Provide the (X, Y) coordinate of the cell's center where the given text is located.  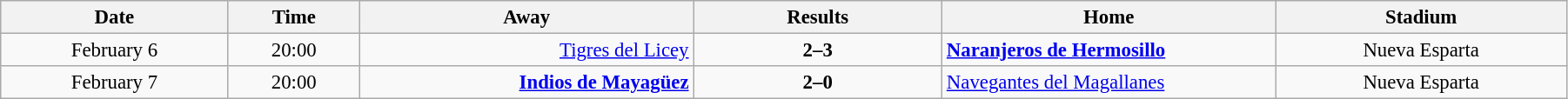
Naranjeros de Hermosillo (1109, 50)
Away (527, 17)
Time (294, 17)
February 7 (115, 82)
Date (115, 17)
Tigres del Licey (527, 50)
February 6 (115, 50)
2–3 (818, 50)
Home (1109, 17)
Results (818, 17)
Navegantes del Magallanes (1109, 82)
Indios de Mayagüez (527, 82)
Stadium (1422, 17)
2–0 (818, 82)
